For the text-containing cell, return its midpoint in (X, Y) coordinate format. 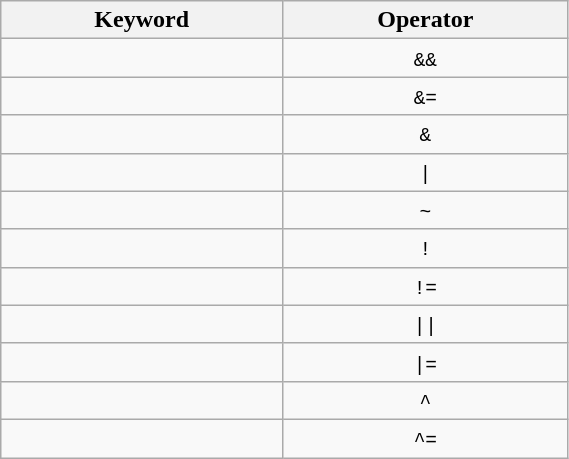
!= (426, 286)
|= (426, 362)
& (426, 134)
Operator (426, 20)
&= (426, 96)
|| (426, 324)
! (426, 248)
| (426, 172)
~ (426, 210)
^ (426, 400)
&& (426, 58)
^= (426, 438)
Keyword (142, 20)
